Scan for the cell matching the given text and deliver its [x, y] coordinate at center. 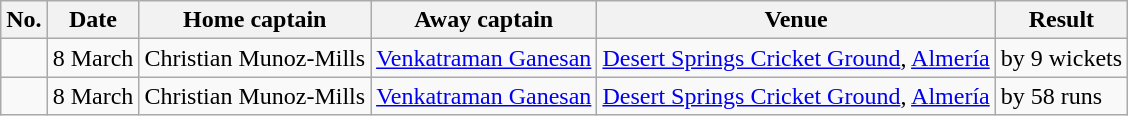
Venue [796, 20]
by 9 wickets [1061, 58]
Away captain [484, 20]
Result [1061, 20]
No. [24, 20]
by 58 runs [1061, 96]
Date [93, 20]
Home captain [255, 20]
